From the cell containing the given text, extract its center point as [x, y] coordinate. 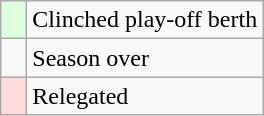
Relegated [145, 96]
Clinched play-off berth [145, 20]
Season over [145, 58]
